Determine the (x, y) coordinate at the center of the cell enclosing the given text.  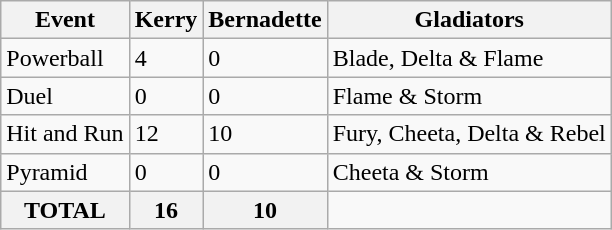
Fury, Cheeta, Delta & Rebel (469, 134)
Blade, Delta & Flame (469, 58)
Gladiators (469, 20)
Flame & Storm (469, 96)
Kerry (166, 20)
Duel (65, 96)
Cheeta & Storm (469, 172)
16 (166, 210)
Pyramid (65, 172)
4 (166, 58)
Powerball (65, 58)
TOTAL (65, 210)
Event (65, 20)
Bernadette (265, 20)
12 (166, 134)
Hit and Run (65, 134)
